Identify which cell holds the provided text, then report its (x, y) central coordinate. 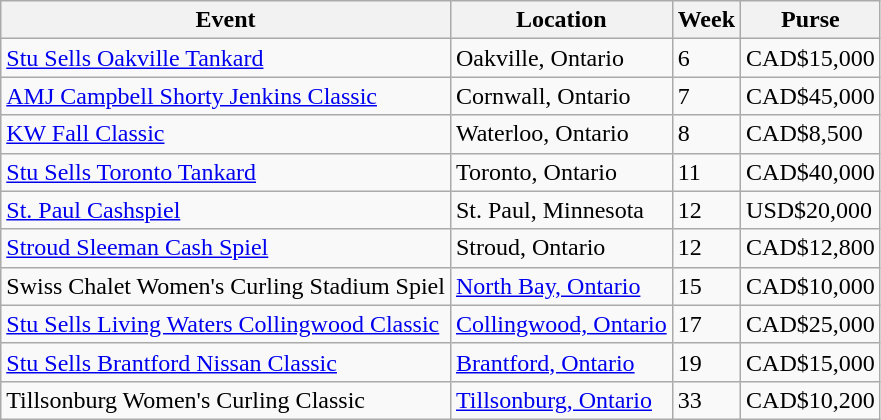
St. Paul Cashspiel (226, 210)
Waterloo, Ontario (561, 134)
Tillsonburg Women's Curling Classic (226, 400)
19 (706, 362)
CAD$10,000 (811, 286)
CAD$10,200 (811, 400)
USD$20,000 (811, 210)
15 (706, 286)
Event (226, 20)
7 (706, 96)
Stroud Sleeman Cash Spiel (226, 248)
Collingwood, Ontario (561, 324)
Purse (811, 20)
CAD$12,800 (811, 248)
Swiss Chalet Women's Curling Stadium Spiel (226, 286)
Cornwall, Ontario (561, 96)
CAD$45,000 (811, 96)
Week (706, 20)
St. Paul, Minnesota (561, 210)
AMJ Campbell Shorty Jenkins Classic (226, 96)
KW Fall Classic (226, 134)
17 (706, 324)
Oakville, Ontario (561, 58)
CAD$8,500 (811, 134)
Brantford, Ontario (561, 362)
33 (706, 400)
CAD$25,000 (811, 324)
CAD$40,000 (811, 172)
11 (706, 172)
Toronto, Ontario (561, 172)
8 (706, 134)
Stu Sells Living Waters Collingwood Classic (226, 324)
6 (706, 58)
Location (561, 20)
Tillsonburg, Ontario (561, 400)
Stu Sells Brantford Nissan Classic (226, 362)
North Bay, Ontario (561, 286)
Stroud, Ontario (561, 248)
Stu Sells Oakville Tankard (226, 58)
Stu Sells Toronto Tankard (226, 172)
